Return [X, Y] of the center of cell containing provided text 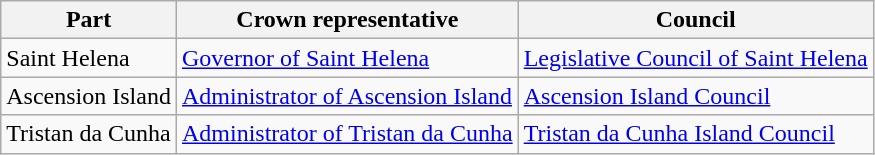
Legislative Council of Saint Helena [696, 58]
Administrator of Ascension Island [347, 96]
Saint Helena [89, 58]
Governor of Saint Helena [347, 58]
Council [696, 20]
Ascension Island Council [696, 96]
Tristan da Cunha Island Council [696, 134]
Tristan da Cunha [89, 134]
Crown representative [347, 20]
Ascension Island [89, 96]
Administrator of Tristan da Cunha [347, 134]
Part [89, 20]
